Return the (X, Y) coordinate for the center point of the cell that contains the specified text.  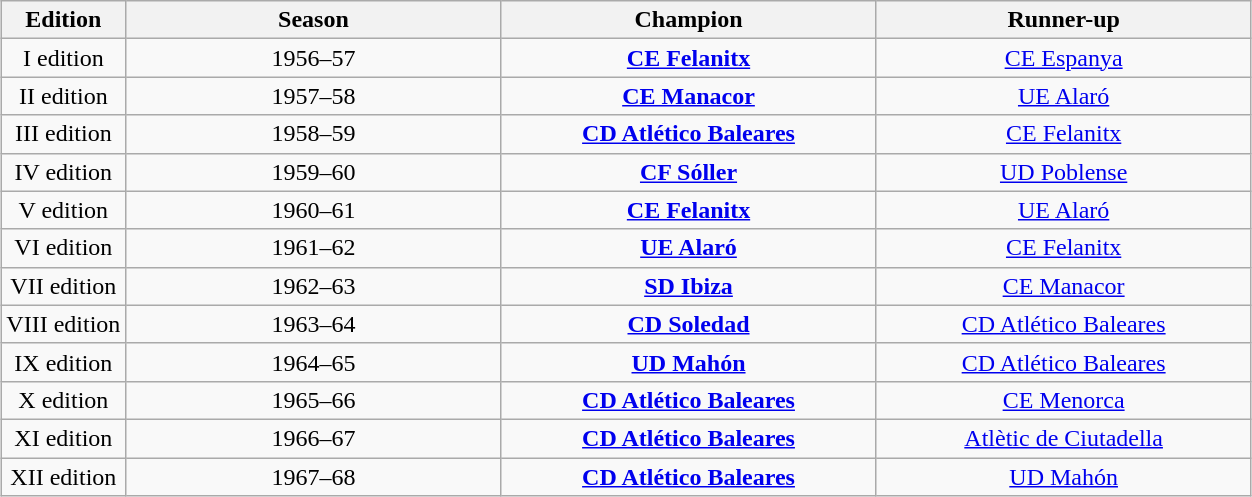
Atlètic de Ciutadella (1064, 438)
I edition (64, 58)
Runner-up (1064, 20)
1963–64 (314, 324)
SD Ibiza (688, 286)
XII edition (64, 477)
1958–59 (314, 134)
UD Poblense (1064, 172)
V edition (64, 210)
III edition (64, 134)
1956–57 (314, 58)
Edition (64, 20)
CF Sóller (688, 172)
1960–61 (314, 210)
Season (314, 20)
1959–60 (314, 172)
1966–67 (314, 438)
1964–65 (314, 362)
1965–66 (314, 400)
1967–68 (314, 477)
CE Espanya (1064, 58)
VI edition (64, 248)
CD Soledad (688, 324)
VII edition (64, 286)
VIII edition (64, 324)
1957–58 (314, 96)
Champion (688, 20)
CE Menorca (1064, 400)
IV edition (64, 172)
1962–63 (314, 286)
X edition (64, 400)
1961–62 (314, 248)
IX edition (64, 362)
II edition (64, 96)
XI edition (64, 438)
